Search for the cell housing the specified text and yield its (X, Y) center coordinate. 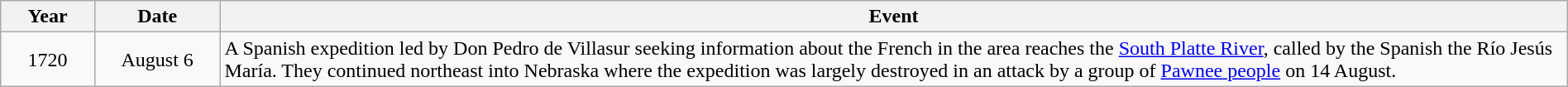
Event (893, 17)
1720 (48, 60)
Date (157, 17)
August 6 (157, 60)
Year (48, 17)
